Detect which cell encompasses the target text, then output its [x, y] center coordinate. 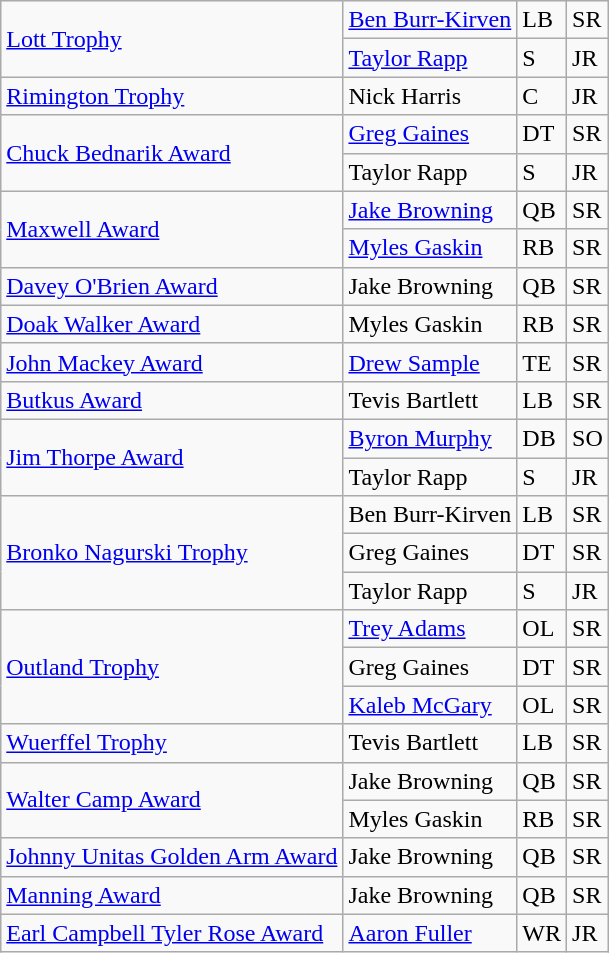
Manning Award [172, 895]
Doak Walker Award [172, 324]
Kaleb McGary [430, 705]
Nick Harris [430, 96]
Jim Thorpe Award [172, 457]
SO [588, 438]
Chuck Bednarik Award [172, 153]
John Mackey Award [172, 362]
Maxwell Award [172, 229]
Johnny Unitas Golden Arm Award [172, 857]
Wuerffel Trophy [172, 743]
Davey O'Brien Award [172, 286]
Lott Trophy [172, 39]
Rimington Trophy [172, 96]
Drew Sample [430, 362]
Outland Trophy [172, 667]
TE [542, 362]
Butkus Award [172, 400]
Aaron Fuller [430, 933]
Walter Camp Award [172, 800]
Bronko Nagurski Trophy [172, 553]
Earl Campbell Tyler Rose Award [172, 933]
C [542, 96]
DB [542, 438]
Trey Adams [430, 629]
WR [542, 933]
Byron Murphy [430, 438]
